Return the (X, Y) coordinate for the center point of the cell that contains the specified text.  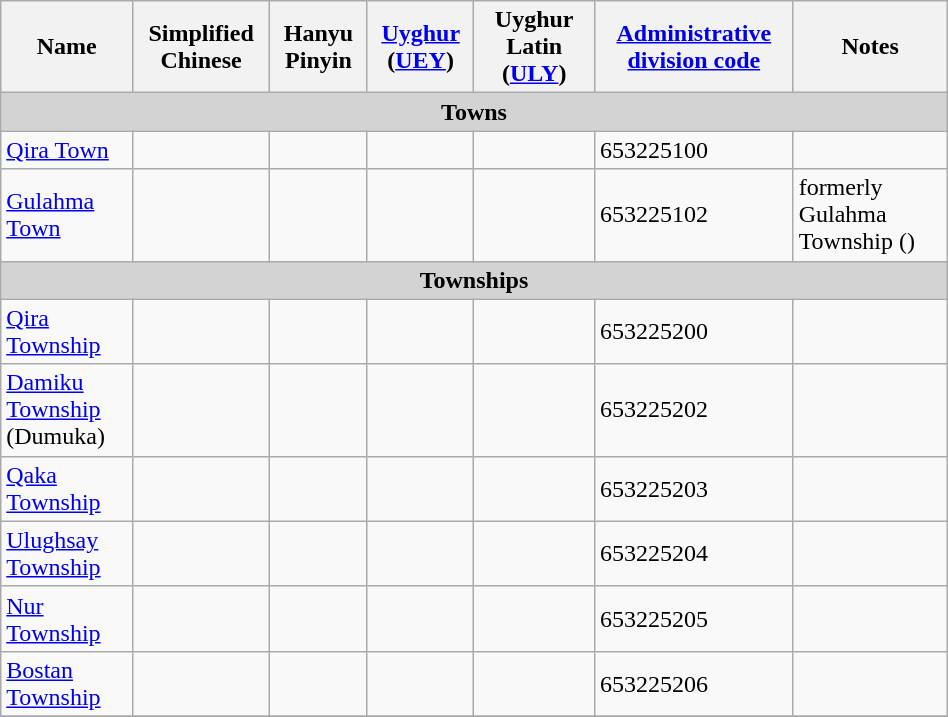
Administrative division code (694, 47)
Uyghur (UEY) (420, 47)
653225200 (694, 332)
Gulahma Town (67, 215)
Qaka Township (67, 488)
653225202 (694, 410)
formerly Gulahma Township () (870, 215)
Townships (474, 280)
Name (67, 47)
Hanyu Pinyin (319, 47)
653225205 (694, 618)
653225100 (694, 150)
653225203 (694, 488)
Qira Township (67, 332)
Towns (474, 112)
Damiku Township(Dumuka) (67, 410)
Qira Town (67, 150)
Uyghur Latin (ULY) (534, 47)
Ulughsay Township (67, 554)
Simplified Chinese (202, 47)
Notes (870, 47)
Bostan Township (67, 684)
653225206 (694, 684)
Nur Township (67, 618)
653225102 (694, 215)
653225204 (694, 554)
